Provide the (X, Y) coordinate of the cell's center where the given text is located.  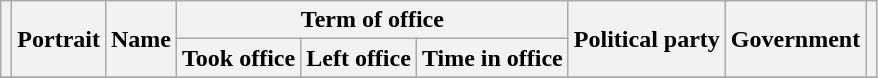
Time in office (492, 58)
Political party (646, 39)
Term of office (373, 20)
Took office (239, 58)
Left office (359, 58)
Portrait (59, 39)
Government (795, 39)
Name (140, 39)
